Pinpoint the cell where the given text exists, returning its [x, y] midpoint coordinate. 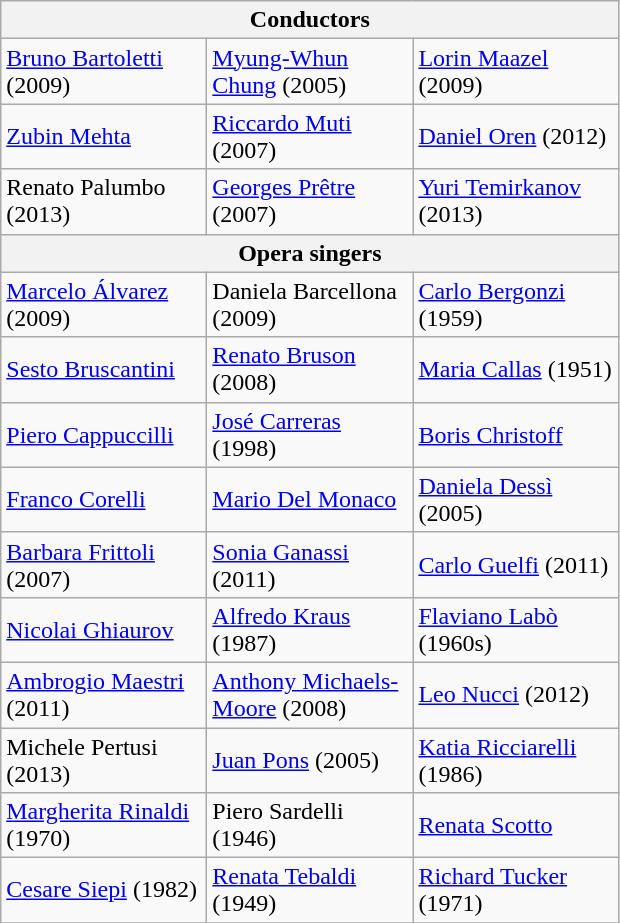
Renato Bruson (2008) [310, 370]
José Carreras (1998) [310, 434]
Conductors [310, 20]
Renato Palumbo (2013) [104, 202]
Piero Sardelli (1946) [310, 826]
Flaviano Labò (1960s) [516, 630]
Ambrogio Maestri (2011) [104, 694]
Leo Nucci (2012) [516, 694]
Sesto Bruscantini [104, 370]
Cesare Siepi (1982) [104, 890]
Boris Christoff [516, 434]
Franco Corelli [104, 500]
Piero Cappuccilli [104, 434]
Daniel Oren (2012) [516, 136]
Barbara Frittoli (2007) [104, 564]
Maria Callas (1951) [516, 370]
Daniela Dessì (2005) [516, 500]
Renata Tebaldi (1949) [310, 890]
Marcelo Álvarez (2009) [104, 304]
Michele Pertusi (2013) [104, 760]
Richard Tucker (1971) [516, 890]
Sonia Ganassi (2011) [310, 564]
Mario Del Monaco [310, 500]
Riccardo Muti (2007) [310, 136]
Carlo Guelfi (2011) [516, 564]
Margherita Rinaldi (1970) [104, 826]
Bruno Bartoletti (2009) [104, 72]
Katia Ricciarelli (1986) [516, 760]
Juan Pons (2005) [310, 760]
Renata Scotto [516, 826]
Opera singers [310, 253]
Georges Prêtre (2007) [310, 202]
Lorin Maazel (2009) [516, 72]
Carlo Bergonzi (1959) [516, 304]
Daniela Barcellona (2009) [310, 304]
Alfredo Kraus (1987) [310, 630]
Nicolai Ghiaurov [104, 630]
Myung-Whun Chung (2005) [310, 72]
Anthony Michaels-Moore (2008) [310, 694]
Zubin Mehta [104, 136]
Yuri Temirkanov (2013) [516, 202]
